Extract the (x, y) coordinate from the center of the cell holding the provided text.  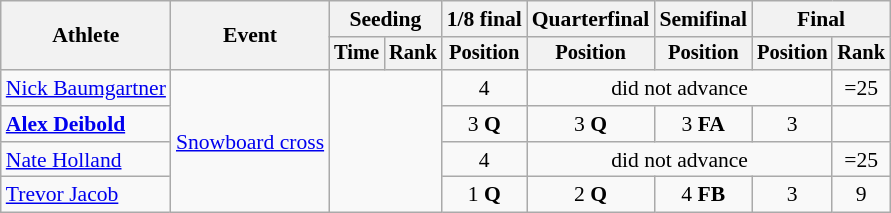
Snowboard cross (250, 141)
Seeding (385, 19)
Nate Holland (86, 160)
Alex Deibold (86, 124)
Time (356, 54)
Trevor Jacob (86, 195)
1 Q (484, 195)
Athlete (86, 36)
Semifinal (703, 19)
Event (250, 36)
2 Q (591, 195)
1/8 final (484, 19)
Final (821, 19)
9 (861, 195)
4 FB (703, 195)
3 FA (703, 124)
Quarterfinal (591, 19)
Nick Baumgartner (86, 88)
